Return the [x, y] coordinate for the center point of the cell that contains the specified text.  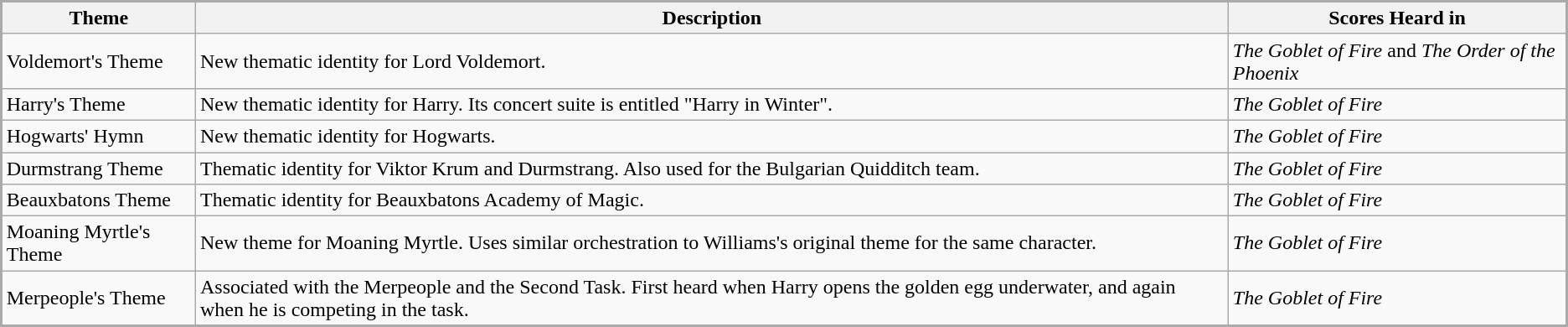
Harry's Theme [99, 104]
New thematic identity for Harry. Its concert suite is entitled "Harry in Winter". [712, 104]
Description [712, 18]
Voldemort's Theme [99, 60]
Hogwarts' Hymn [99, 136]
Durmstrang Theme [99, 169]
Merpeople's Theme [99, 298]
Moaning Myrtle's Theme [99, 243]
New thematic identity for Lord Voldemort. [712, 60]
Beauxbatons Theme [99, 200]
New thematic identity for Hogwarts. [712, 136]
Theme [99, 18]
Thematic identity for Beauxbatons Academy of Magic. [712, 200]
The Goblet of Fire and The Order of the Phoenix [1397, 60]
Thematic identity for Viktor Krum and Durmstrang. Also used for the Bulgarian Quidditch team. [712, 169]
Scores Heard in [1397, 18]
New theme for Moaning Myrtle. Uses similar orchestration to Williams's original theme for the same character. [712, 243]
